Locate the cell with the specified text and output its [X, Y] center coordinate. 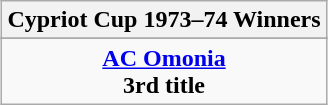
Cypriot Cup 1973–74 Winners [164, 20]
AC Omonia3rd title [164, 72]
